Search for the cell housing the specified text and yield its [x, y] center coordinate. 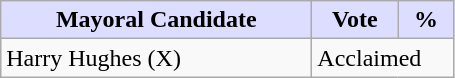
Vote [355, 20]
Mayoral Candidate [156, 20]
Harry Hughes (X) [156, 58]
% [426, 20]
Acclaimed [383, 58]
